Extract the [x, y] coordinate from the center of the cell holding the provided text.  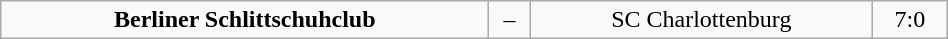
– [510, 20]
7:0 [910, 20]
Berliner Schlittschuhclub [245, 20]
SC Charlottenburg [701, 20]
